Detect which cell encompasses the target text, then output its (x, y) center coordinate. 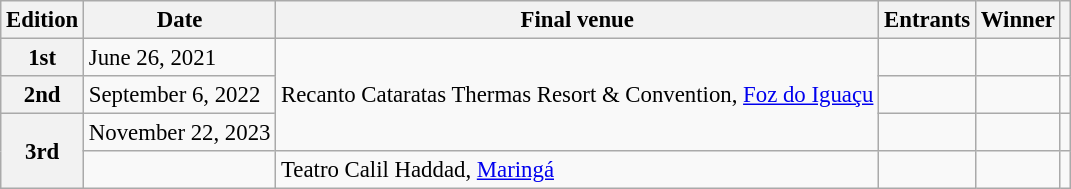
June 26, 2021 (180, 58)
September 6, 2022 (180, 95)
Edition (42, 20)
1st (42, 58)
Date (180, 20)
Entrants (928, 20)
Winner (1018, 20)
November 22, 2023 (180, 133)
3rd (42, 152)
Final venue (578, 20)
Teatro Calil Haddad, Maringá (578, 170)
2nd (42, 95)
Recanto Cataratas Thermas Resort & Convention, Foz do Iguaçu (578, 96)
